Locate the cell with the specified text and output its (X, Y) center coordinate. 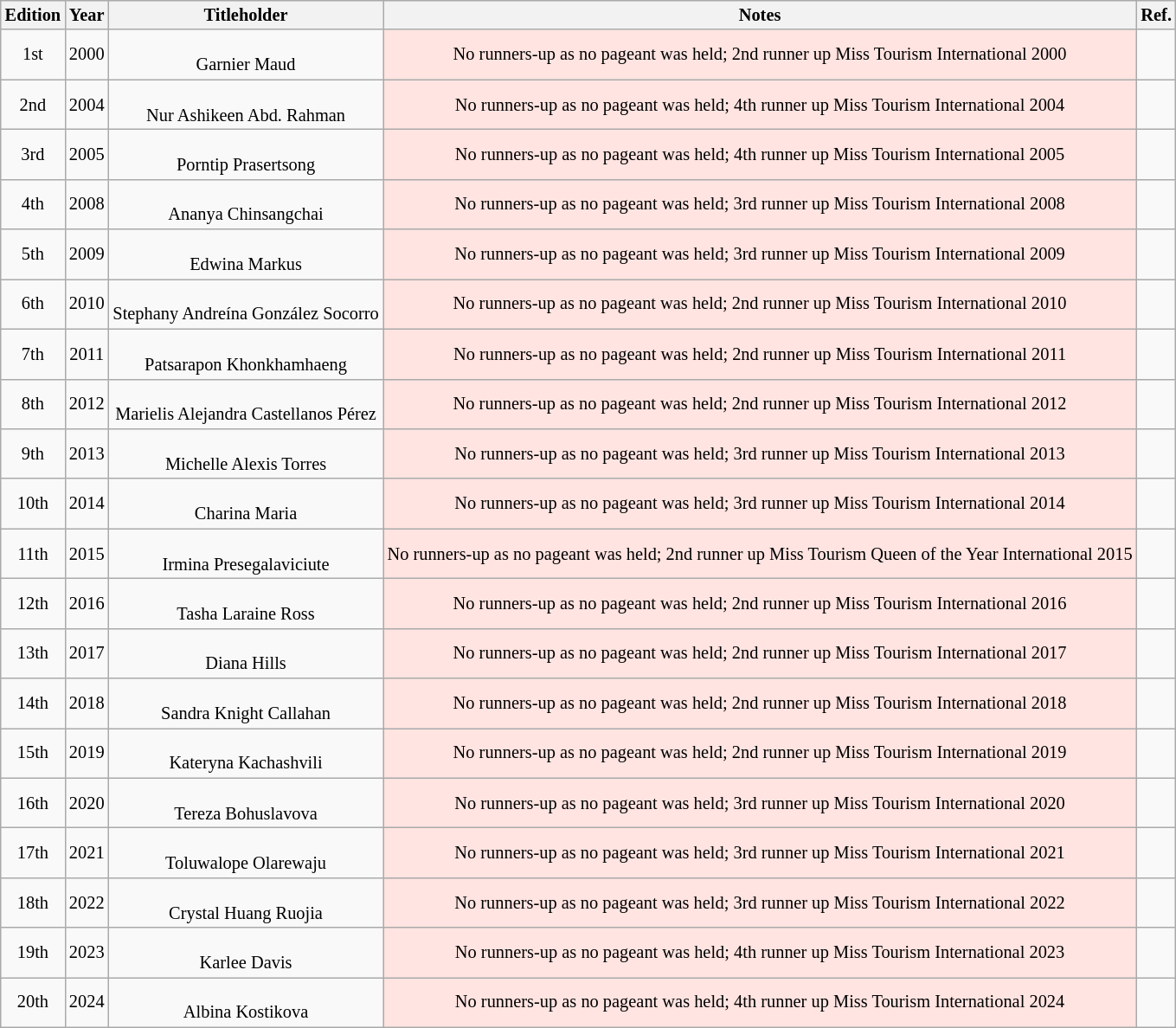
No runners-up as no pageant was held; 3rd runner up Miss Tourism International 2022 (760, 903)
2012 (87, 404)
Michelle Alexis Torres (246, 453)
2008 (87, 204)
2017 (87, 653)
2019 (87, 753)
10th (33, 504)
2nd (33, 105)
Charina Maria (246, 504)
2015 (87, 554)
Patsarapon Khonkhamhaeng (246, 354)
Notes (760, 15)
14th (33, 704)
2023 (87, 953)
No runners-up as no pageant was held; 4th runner up Miss Tourism International 2024 (760, 1002)
Karlee Davis (246, 953)
No runners-up as no pageant was held; 3rd runner up Miss Tourism International 2009 (760, 254)
Albina Kostikova (246, 1002)
15th (33, 753)
No runners-up as no pageant was held; 2nd runner up Miss Tourism International 2017 (760, 653)
3rd (33, 154)
No runners-up as no pageant was held; 2nd runner up Miss Tourism International 2010 (760, 304)
2018 (87, 704)
Ananya Chinsangchai (246, 204)
4th (33, 204)
Toluwalope Olarewaju (246, 852)
No runners-up as no pageant was held; 4th runner up Miss Tourism International 2005 (760, 154)
No runners-up as no pageant was held; 4th runner up Miss Tourism International 2004 (760, 105)
No runners-up as no pageant was held; 2nd runner up Miss Tourism International 2011 (760, 354)
No runners-up as no pageant was held; 2nd runner up Miss Tourism International 2012 (760, 404)
Year (87, 15)
2000 (87, 55)
No runners-up as no pageant was held; 2nd runner up Miss Tourism Queen of the Year International 2015 (760, 554)
Kateryna Kachashvili (246, 753)
No runners-up as no pageant was held; 3rd runner up Miss Tourism International 2021 (760, 852)
Edwina Markus (246, 254)
2009 (87, 254)
5th (33, 254)
2022 (87, 903)
1st (33, 55)
Diana Hills (246, 653)
No runners-up as no pageant was held; 2nd runner up Miss Tourism International 2000 (760, 55)
13th (33, 653)
2010 (87, 304)
Tasha Laraine Ross (246, 603)
Ref. (1156, 15)
18th (33, 903)
No runners-up as no pageant was held; 2nd runner up Miss Tourism International 2016 (760, 603)
Titleholder (246, 15)
6th (33, 304)
Nur Ashikeen Abd. Rahman (246, 105)
No runners-up as no pageant was held; 3rd runner up Miss Tourism International 2008 (760, 204)
No runners-up as no pageant was held; 3rd runner up Miss Tourism International 2014 (760, 504)
2014 (87, 504)
No runners-up as no pageant was held; 4th runner up Miss Tourism International 2023 (760, 953)
No runners-up as no pageant was held; 2nd runner up Miss Tourism International 2019 (760, 753)
Edition (33, 15)
2004 (87, 105)
Sandra Knight Callahan (246, 704)
Crystal Huang Ruojia (246, 903)
Irmina Presegalaviciute (246, 554)
Stephany Andreína González Socorro (246, 304)
17th (33, 852)
2013 (87, 453)
2024 (87, 1002)
Garnier Maud (246, 55)
2016 (87, 603)
No runners-up as no pageant was held; 3rd runner up Miss Tourism International 2013 (760, 453)
16th (33, 803)
2020 (87, 803)
8th (33, 404)
No runners-up as no pageant was held; 3rd runner up Miss Tourism International 2020 (760, 803)
No runners-up as no pageant was held; 2nd runner up Miss Tourism International 2018 (760, 704)
19th (33, 953)
9th (33, 453)
2005 (87, 154)
Tereza Bohuslavova (246, 803)
2021 (87, 852)
11th (33, 554)
20th (33, 1002)
Marielis Alejandra Castellanos Pérez (246, 404)
2011 (87, 354)
12th (33, 603)
7th (33, 354)
Porntip Prasertsong (246, 154)
